Scan for the cell matching the given text and deliver its [x, y] coordinate at center. 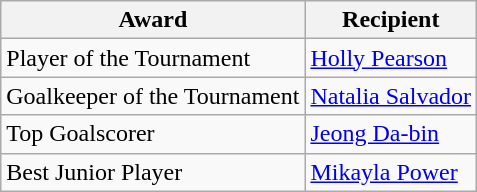
Jeong Da-bin [391, 134]
Player of the Tournament [153, 58]
Goalkeeper of the Tournament [153, 96]
Mikayla Power [391, 172]
Recipient [391, 20]
Top Goalscorer [153, 134]
Natalia Salvador [391, 96]
Holly Pearson [391, 58]
Best Junior Player [153, 172]
Award [153, 20]
